Extract the [X, Y] coordinate from the center of the cell holding the provided text.  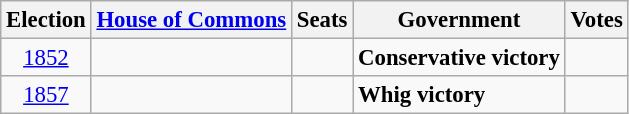
Conservative victory [459, 58]
Votes [596, 20]
Government [459, 20]
1857 [46, 95]
Election [46, 20]
House of Commons [191, 20]
Seats [322, 20]
Whig victory [459, 95]
1852 [46, 58]
